Capture the cell that displays the provided text and extract its (x, y) central coordinate. 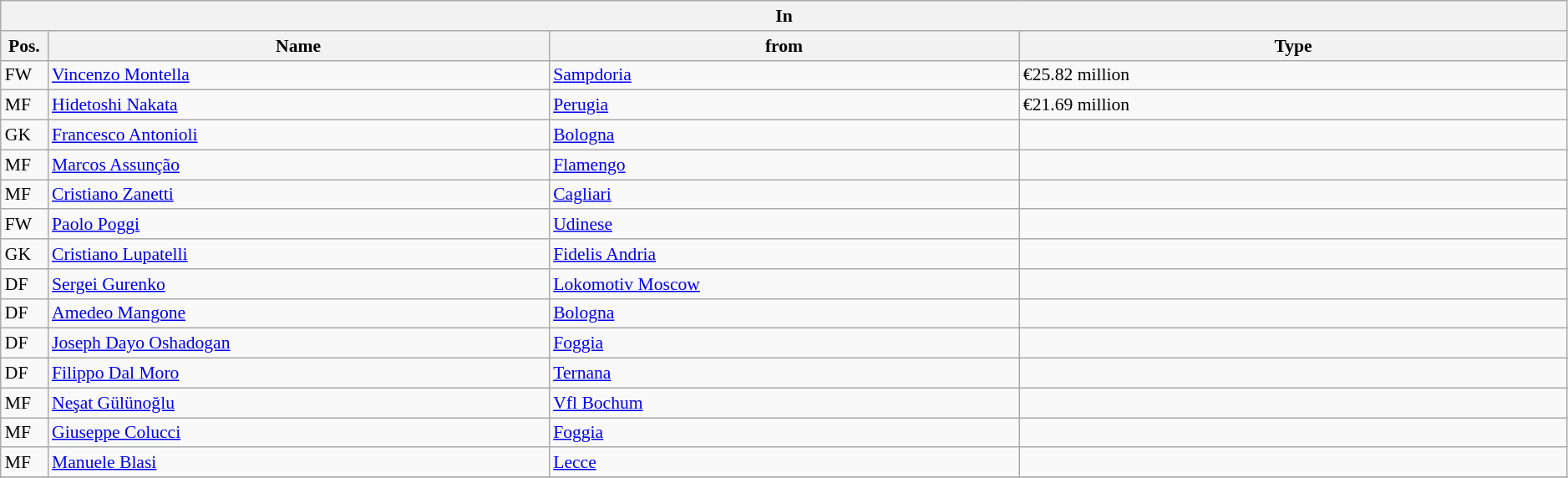
Lecce (784, 463)
Lokomotiv Moscow (784, 284)
Filippo Dal Moro (298, 374)
Udinese (784, 225)
Manuele Blasi (298, 463)
€25.82 million (1293, 75)
Neşat Gülünoğlu (298, 403)
Joseph Dayo Oshadogan (298, 343)
Sergei Gurenko (298, 284)
€21.69 million (1293, 105)
Amedeo Mangone (298, 313)
Giuseppe Colucci (298, 433)
Paolo Poggi (298, 225)
from (784, 46)
Cristiano Zanetti (298, 195)
Ternana (784, 374)
Perugia (784, 105)
Fidelis Andria (784, 254)
Vfl Bochum (784, 403)
Vincenzo Montella (298, 75)
Marcos Assunção (298, 165)
In (784, 16)
Type (1293, 46)
Pos. (24, 46)
Cristiano Lupatelli (298, 254)
Francesco Antonioli (298, 135)
Hidetoshi Nakata (298, 105)
Name (298, 46)
Cagliari (784, 195)
Flamengo (784, 165)
Sampdoria (784, 75)
